Determine the (x, y) coordinate at the center of the cell enclosing the given text.  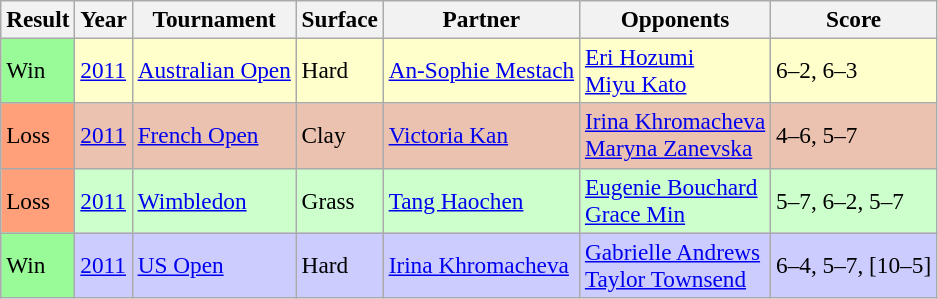
Australian Open (214, 70)
Clay (340, 136)
Partner (481, 19)
Eri Hozumi Miyu Kato (676, 70)
Result (38, 19)
Wimbledon (214, 200)
Eugenie Bouchard Grace Min (676, 200)
6–4, 5–7, [10–5] (854, 264)
Grass (340, 200)
Tournament (214, 19)
Irina Khromacheva Maryna Zanevska (676, 136)
US Open (214, 264)
Opponents (676, 19)
6–2, 6–3 (854, 70)
Year (104, 19)
4–6, 5–7 (854, 136)
Surface (340, 19)
French Open (214, 136)
Irina Khromacheva (481, 264)
5–7, 6–2, 5–7 (854, 200)
An-Sophie Mestach (481, 70)
Gabrielle Andrews Taylor Townsend (676, 264)
Score (854, 19)
Victoria Kan (481, 136)
Tang Haochen (481, 200)
